Capture the cell that displays the provided text and extract its (X, Y) central coordinate. 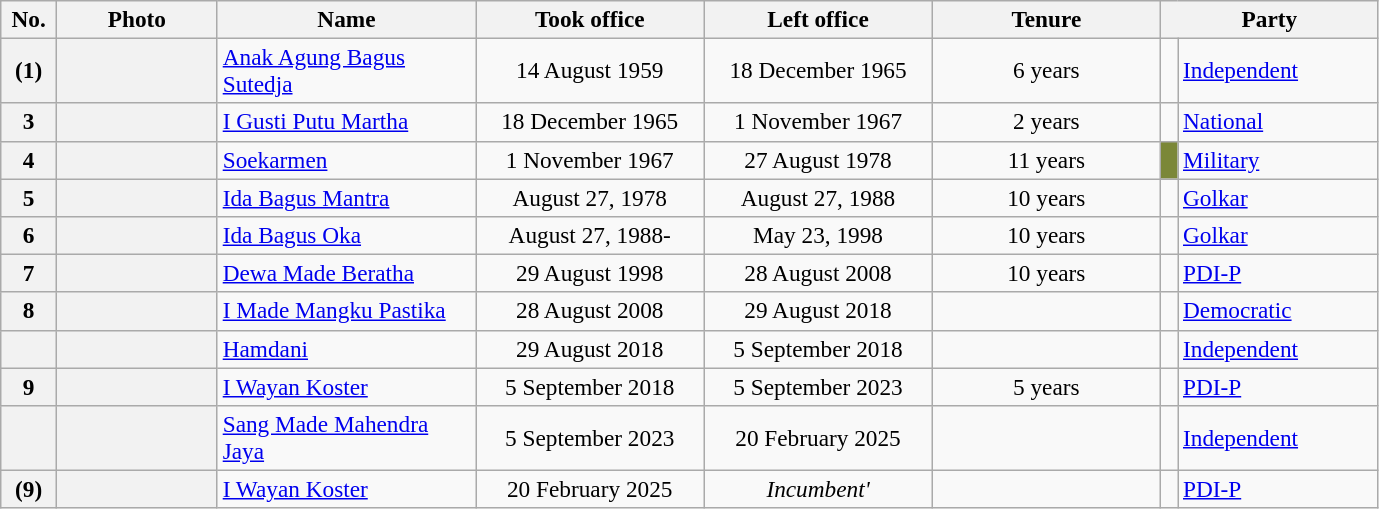
2 years (1046, 122)
9 (29, 386)
Incumbent' (818, 489)
August 27, 1988 (818, 197)
Anak Agung Bagus Sutedja (346, 70)
6 years (1046, 70)
Democratic (1278, 311)
May 23, 1998 (818, 235)
Left office (818, 19)
6 (29, 235)
I Made Mangku Pastika (346, 311)
Hamdani (346, 349)
August 27, 1978 (590, 197)
Sang Made Mahendra Jaya (346, 438)
Party (1269, 19)
29 August 1998 (590, 273)
3 (29, 122)
Ida Bagus Mantra (346, 197)
Took office (590, 19)
I Gusti Putu Martha (346, 122)
No. (29, 19)
27 August 1978 (818, 160)
Photo (138, 19)
August 27, 1988- (590, 235)
5 (29, 197)
5 years (1046, 386)
11 years (1046, 160)
7 (29, 273)
Name (346, 19)
National (1278, 122)
Military (1278, 160)
Tenure (1046, 19)
Ida Bagus Oka (346, 235)
8 (29, 311)
Soekarmen (346, 160)
14 August 1959 (590, 70)
(9) (29, 489)
4 (29, 160)
Dewa Made Beratha (346, 273)
(1) (29, 70)
